Output the (x, y) coordinate of the center of the cell containing the given text.  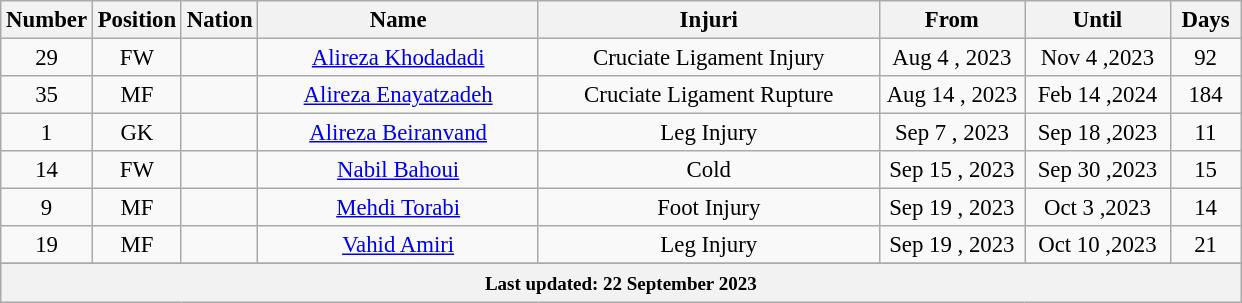
11 (1206, 133)
9 (47, 208)
Nation (219, 20)
Last updated: 22 September 2023 (621, 283)
Sep 30 ,2023 (1098, 170)
Position (136, 20)
Sep 15 , 2023 (952, 170)
Oct 3 ,2023 (1098, 208)
Cruciate Ligament Rupture (708, 95)
Alireza Beiranvand (398, 133)
Injuri (708, 20)
Sep 18 ,2023 (1098, 133)
21 (1206, 245)
Days (1206, 20)
Vahid Amiri (398, 245)
Mehdi Torabi (398, 208)
Cruciate Ligament Injury (708, 58)
Sep 7 , 2023 (952, 133)
Alireza Khodadadi (398, 58)
1 (47, 133)
Until (1098, 20)
Nabil Bahoui (398, 170)
Oct 10 ,2023 (1098, 245)
Foot Injury (708, 208)
19 (47, 245)
Name (398, 20)
Alireza Enayatzadeh (398, 95)
Aug 14 , 2023 (952, 95)
92 (1206, 58)
Aug 4 , 2023 (952, 58)
Cold (708, 170)
Feb 14 ,2024 (1098, 95)
GK (136, 133)
Nov 4 ,2023 (1098, 58)
35 (47, 95)
184 (1206, 95)
15 (1206, 170)
Number (47, 20)
29 (47, 58)
From (952, 20)
